Provide the (X, Y) coordinate of the cell's center where the given text is located.  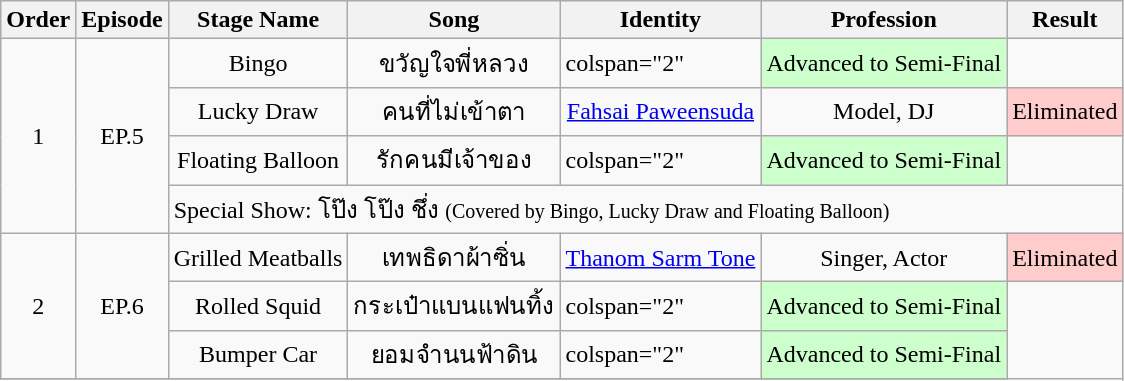
เทพธิดาผ้าซิ่น (454, 258)
1 (38, 136)
Singer, Actor (884, 258)
Result (1065, 20)
2 (38, 306)
Bingo (258, 64)
กระเป๋าแบนแฟนทิ้ง (454, 306)
Order (38, 20)
Stage Name (258, 20)
Grilled Meatballs (258, 258)
EP.6 (122, 306)
Special Show: โป๊ง โป๊ง ชึ่ง (Covered by Bingo, Lucky Draw and Floating Balloon) (646, 208)
Model, DJ (884, 112)
Episode (122, 20)
Lucky Draw (258, 112)
Bumper Car (258, 354)
ขวัญใจพี่หลวง (454, 64)
Fahsai Paweensuda (660, 112)
คนที่ไม่เข้าตา (454, 112)
Thanom Sarm Tone (660, 258)
Rolled Squid (258, 306)
Identity (660, 20)
EP.5 (122, 136)
ยอมจำนนฟ้าดิน (454, 354)
Song (454, 20)
Floating Balloon (258, 160)
Profession (884, 20)
รักคนมีเจ้าของ (454, 160)
